Determine the [x, y] coordinate at the center of the cell enclosing the given text.  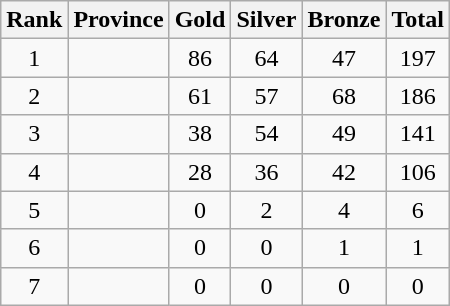
3 [34, 134]
47 [344, 58]
64 [266, 58]
61 [200, 96]
54 [266, 134]
Rank [34, 20]
Total [418, 20]
186 [418, 96]
106 [418, 172]
42 [344, 172]
68 [344, 96]
Bronze [344, 20]
57 [266, 96]
38 [200, 134]
197 [418, 58]
Silver [266, 20]
7 [34, 286]
86 [200, 58]
Gold [200, 20]
36 [266, 172]
5 [34, 210]
Province [118, 20]
28 [200, 172]
49 [344, 134]
141 [418, 134]
